Return the (X, Y) coordinate for the center point of the cell that contains the specified text.  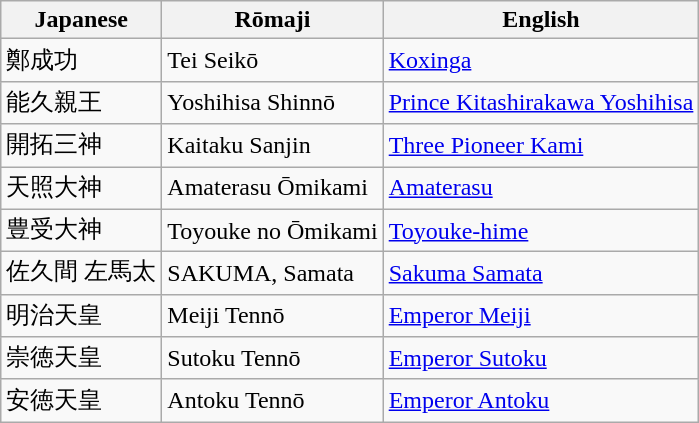
Kaitaku Sanjin (272, 146)
Amaterasu (541, 188)
Japanese (82, 20)
Koxinga (541, 60)
Sakuma Samata (541, 274)
Antoku Tennō (272, 400)
Toyouke no Ōmikami (272, 230)
佐久間 左馬太 (82, 274)
Meiji Tennō (272, 316)
SAKUMA, Samata (272, 274)
能久親王 (82, 102)
Amaterasu Ōmikami (272, 188)
Toyouke-hime (541, 230)
豊受大神 (82, 230)
Yoshihisa Shinnō (272, 102)
Tei Seikō (272, 60)
Emperor Sutoku (541, 358)
開拓三神 (82, 146)
Emperor Meiji (541, 316)
鄭成功 (82, 60)
Prince Kitashirakawa Yoshihisa (541, 102)
Rōmaji (272, 20)
Sutoku Tennō (272, 358)
English (541, 20)
崇徳天皇 (82, 358)
明治天皇 (82, 316)
天照大神 (82, 188)
Three Pioneer Kami (541, 146)
Emperor Antoku (541, 400)
安徳天皇 (82, 400)
